Locate the cell with the specified text and output its (x, y) center coordinate. 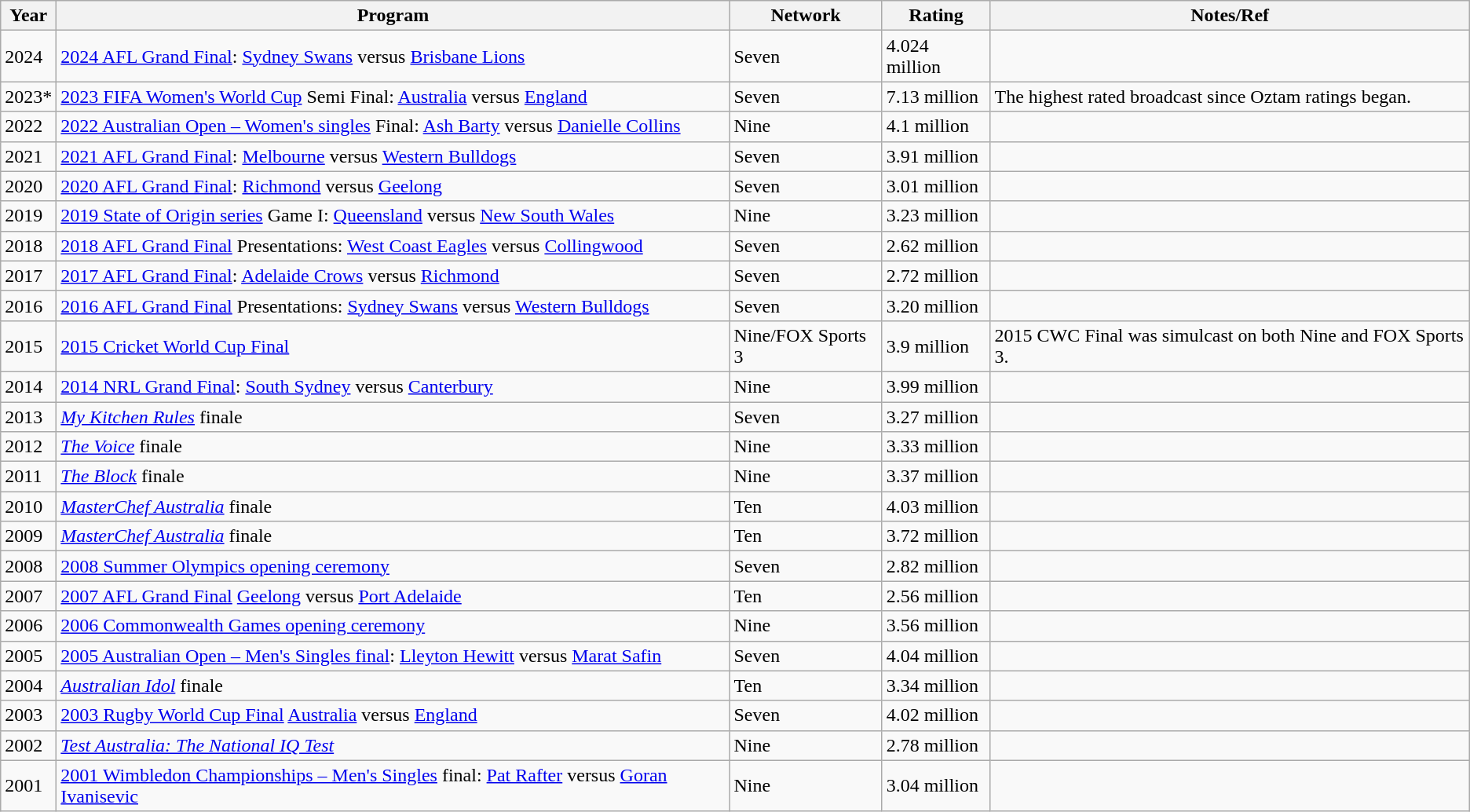
2009 (28, 536)
2.78 million (936, 745)
2012 (28, 447)
4.03 million (936, 507)
4.04 million (936, 656)
2005 (28, 656)
2.56 million (936, 596)
3.34 million (936, 686)
2015 (28, 346)
2007 (28, 596)
2001 Wimbledon Championships – Men's Singles final: Pat Rafter versus Goran Ivanisevic (393, 785)
2021 (28, 156)
2014 NRL Grand Final: South Sydney versus Canterbury (393, 386)
2022 Australian Open – Women's singles Final: Ash Barty versus Danielle Collins (393, 126)
Program (393, 16)
My Kitchen Rules finale (393, 417)
Year (28, 16)
2006 Commonwealth Games opening ceremony (393, 626)
The Block finale (393, 477)
The Voice finale (393, 447)
2008 Summer Olympics opening ceremony (393, 566)
Network (806, 16)
4.024 million (936, 57)
Test Australia: The National IQ Test (393, 745)
2015 Cricket World Cup Final (393, 346)
2017 AFL Grand Final: Adelaide Crows versus Richmond (393, 276)
2024 (28, 57)
2020 (28, 186)
3.33 million (936, 447)
2003 (28, 715)
2023 FIFA Women's World Cup Semi Final: Australia versus England (393, 97)
3.04 million (936, 785)
2024 AFL Grand Final: Sydney Swans versus Brisbane Lions (393, 57)
3.37 million (936, 477)
2019 State of Origin series Game I: Queensland versus New South Wales (393, 216)
3.9 million (936, 346)
2014 (28, 386)
2018 AFL Grand Final Presentations: West Coast Eagles versus Collingwood (393, 246)
2015 CWC Final was simulcast on both Nine and FOX Sports 3. (1230, 346)
2021 AFL Grand Final: Melbourne versus Western Bulldogs (393, 156)
2023* (28, 97)
2005 Australian Open – Men's Singles final: Lleyton Hewitt versus Marat Safin (393, 656)
2006 (28, 626)
Nine/FOX Sports 3 (806, 346)
2018 (28, 246)
3.91 million (936, 156)
2001 (28, 785)
2016 AFL Grand Final Presentations: Sydney Swans versus Western Bulldogs (393, 305)
3.20 million (936, 305)
3.01 million (936, 186)
2010 (28, 507)
2.82 million (936, 566)
2007 AFL Grand Final Geelong versus Port Adelaide (393, 596)
2002 (28, 745)
4.02 million (936, 715)
2016 (28, 305)
2013 (28, 417)
3.99 million (936, 386)
2017 (28, 276)
4.1 million (936, 126)
The highest rated broadcast since Oztam ratings began. (1230, 97)
2011 (28, 477)
2019 (28, 216)
2020 AFL Grand Final: Richmond versus Geelong (393, 186)
2.72 million (936, 276)
2.62 million (936, 246)
Rating (936, 16)
3.72 million (936, 536)
3.23 million (936, 216)
2022 (28, 126)
Australian Idol finale (393, 686)
7.13 million (936, 97)
2004 (28, 686)
Notes/Ref (1230, 16)
2008 (28, 566)
2003 Rugby World Cup Final Australia versus England (393, 715)
3.27 million (936, 417)
3.56 million (936, 626)
